Pinpoint the cell where the given text exists, returning its (x, y) midpoint coordinate. 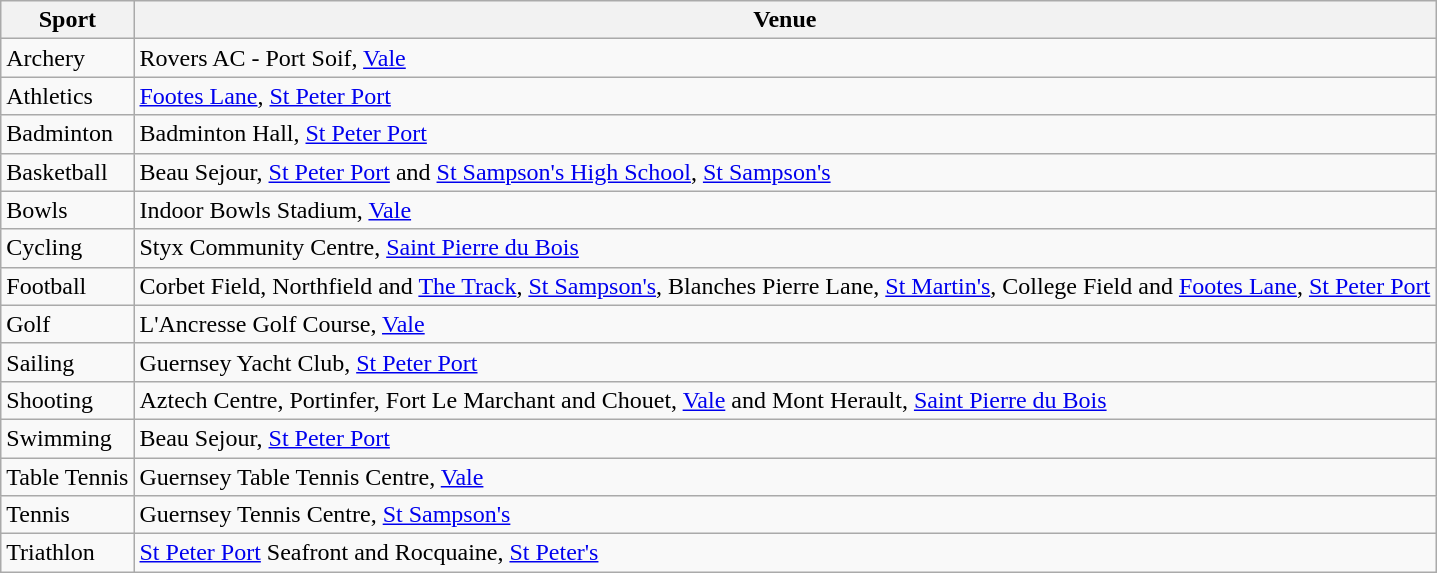
Guernsey Table Tennis Centre, Vale (785, 477)
Athletics (68, 96)
Football (68, 286)
Sailing (68, 362)
Tennis (68, 515)
L'Ancresse Golf Course, Vale (785, 324)
Sport (68, 20)
Badminton (68, 134)
Bowls (68, 210)
Aztech Centre, Portinfer, Fort Le Marchant and Chouet, Vale and Mont Herault, Saint Pierre du Bois (785, 400)
Swimming (68, 438)
Corbet Field, Northfield and The Track, St Sampson's, Blanches Pierre Lane, St Martin's, College Field and Footes Lane, St Peter Port (785, 286)
Indoor Bowls Stadium, Vale (785, 210)
Table Tennis (68, 477)
Rovers AC - Port Soif, Vale (785, 58)
Beau Sejour, St Peter Port and St Sampson's High School, St Sampson's (785, 172)
Guernsey Yacht Club, St Peter Port (785, 362)
Badminton Hall, St Peter Port (785, 134)
St Peter Port Seafront and Rocquaine, St Peter's (785, 553)
Venue (785, 20)
Beau Sejour, St Peter Port (785, 438)
Cycling (68, 248)
Basketball (68, 172)
Archery (68, 58)
Footes Lane, St Peter Port (785, 96)
Styx Community Centre, Saint Pierre du Bois (785, 248)
Shooting (68, 400)
Triathlon (68, 553)
Golf (68, 324)
Guernsey Tennis Centre, St Sampson's (785, 515)
